From the cell containing the given text, extract its center point as [x, y] coordinate. 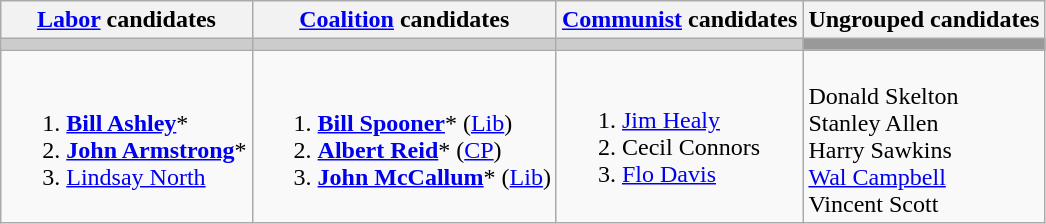
Labor candidates [126, 20]
Bill Spooner* (Lib)Albert Reid* (CP)John McCallum* (Lib) [404, 136]
Ungrouped candidates [924, 20]
Communist candidates [679, 20]
Bill Ashley*John Armstrong*Lindsay North [126, 136]
Jim HealyCecil ConnorsFlo Davis [679, 136]
Donald Skelton Stanley Allen Harry Sawkins Wal Campbell Vincent Scott [924, 136]
Coalition candidates [404, 20]
